Search for the cell housing the specified text and yield its (X, Y) center coordinate. 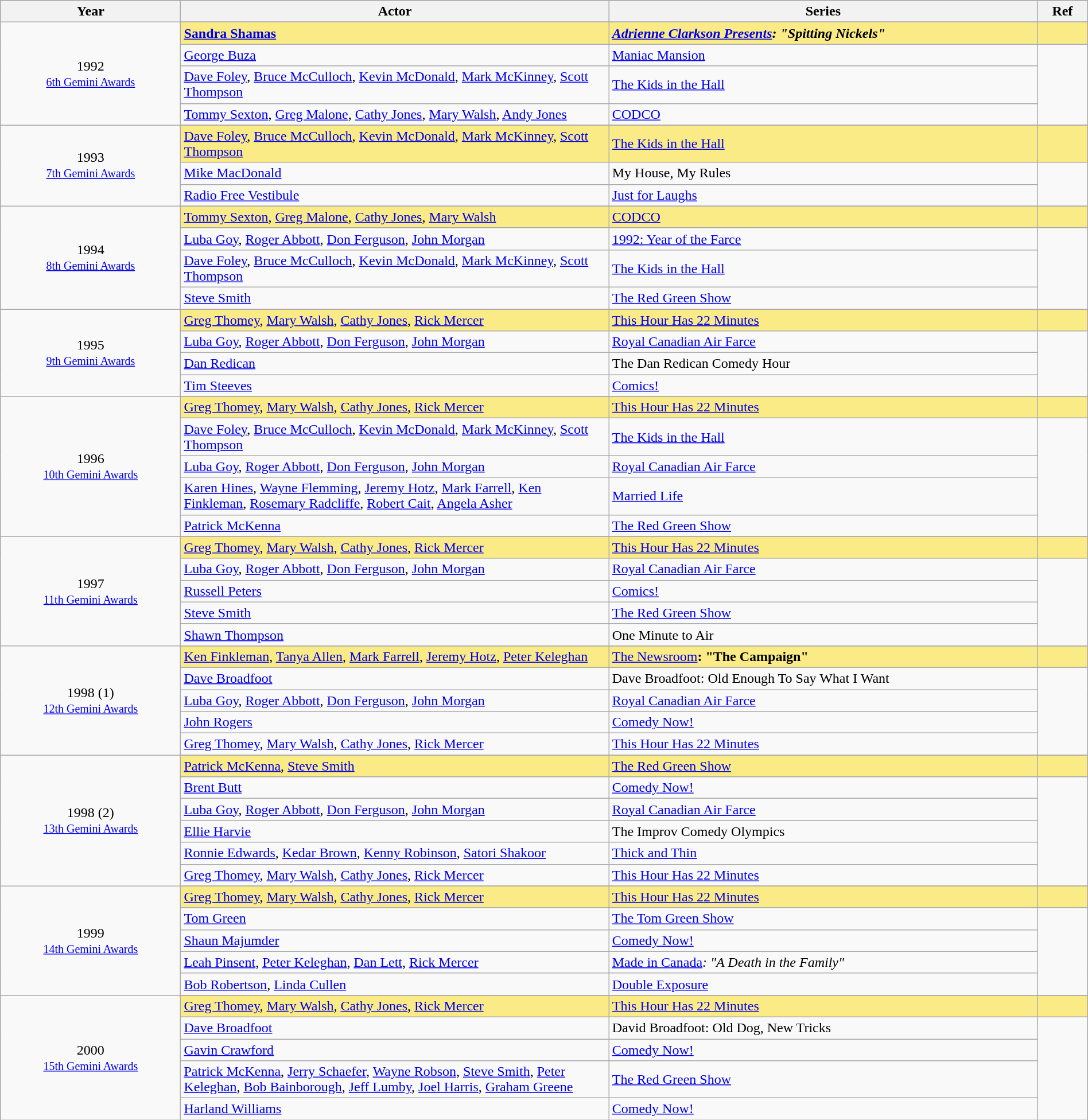
Ellie Harvie (395, 831)
Tommy Sexton, Greg Malone, Cathy Jones, Mary Walsh (395, 217)
Shawn Thompson (395, 635)
1994 8th Gemini Awards (91, 257)
The Dan Redican Comedy Hour (823, 364)
The Newsroom: "The Campaign" (823, 656)
Just for Laughs (823, 195)
David Broadfoot: Old Dog, New Tricks (823, 1028)
The Improv Comedy Olympics (823, 831)
1992: Year of the Farce (823, 239)
Series (823, 11)
2000 15th Gemini Awards (91, 1057)
Mike MacDonald (395, 173)
Leah Pinsent, Peter Keleghan, Dan Lett, Rick Mercer (395, 962)
Bob Robertson, Linda Cullen (395, 984)
Adrienne Clarkson Presents: "Spitting Nickels" (823, 33)
Patrick McKenna, Steve Smith (395, 766)
Dan Redican (395, 364)
One Minute to Air (823, 635)
Ref (1063, 11)
Shaun Majumder (395, 940)
Radio Free Vestibule (395, 195)
Thick and Thin (823, 853)
My House, My Rules (823, 173)
1998 (2) 13th Gemini Awards (91, 820)
Married Life (823, 496)
Tommy Sexton, Greg Malone, Cathy Jones, Mary Walsh, Andy Jones (395, 114)
Year (91, 11)
Dave Broadfoot: Old Enough To Say What I Want (823, 678)
Double Exposure (823, 984)
Made in Canada: "A Death in the Family" (823, 962)
Ken Finkleman, Tanya Allen, Mark Farrell, Jeremy Hotz, Peter Keleghan (395, 656)
1999 14th Gemini Awards (91, 940)
George Buza (395, 55)
1996 10th Gemini Awards (91, 466)
1998 (1) 12th Gemini Awards (91, 700)
Tim Steeves (395, 386)
1995 9th Gemini Awards (91, 352)
Patrick McKenna, Jerry Schaefer, Wayne Robson, Steve Smith, Peter Keleghan, Bob Bainborough, Jeff Lumby, Joel Harris, Graham Greene (395, 1080)
Russell Peters (395, 591)
Ronnie Edwards, Kedar Brown, Kenny Robinson, Satori Shakoor (395, 853)
1997 11th Gemini Awards (91, 591)
Brent Butt (395, 788)
Patrick McKenna (395, 526)
The Tom Green Show (823, 919)
John Rogers (395, 722)
Tom Green (395, 919)
Sandra Shamas (395, 33)
Harland Williams (395, 1109)
Karen Hines, Wayne Flemming, Jeremy Hotz, Mark Farrell, Ken Finkleman, Rosemary Radcliffe, Robert Cait, Angela Asher (395, 496)
Actor (395, 11)
Gavin Crawford (395, 1049)
1993 7th Gemini Awards (91, 165)
1992 6th Gemini Awards (91, 73)
Maniac Mansion (823, 55)
